Identify which cell holds the provided text, then report its [x, y] central coordinate. 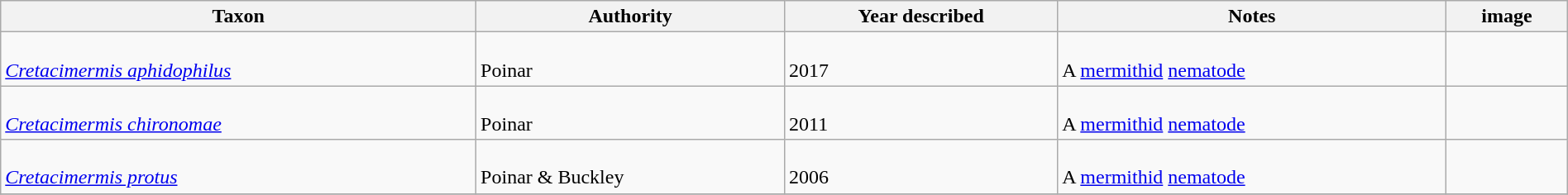
Year described [921, 17]
Authority [630, 17]
image [1507, 17]
Taxon [238, 17]
Notes [1252, 17]
Poinar & Buckley [630, 167]
Cretacimermis protus [238, 167]
Cretacimermis chironomae [238, 112]
Cretacimermis aphidophilus [238, 59]
2017 [921, 59]
2011 [921, 112]
2006 [921, 167]
